Locate the cell with the specified text and output its (x, y) center coordinate. 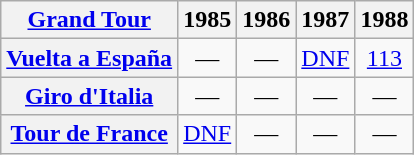
1987 (326, 20)
113 (384, 58)
Giro d'Italia (90, 96)
Grand Tour (90, 20)
1985 (208, 20)
Vuelta a España (90, 58)
1986 (266, 20)
Tour de France (90, 134)
1988 (384, 20)
